Determine the (x, y) coordinate at the center of the cell enclosing the given text.  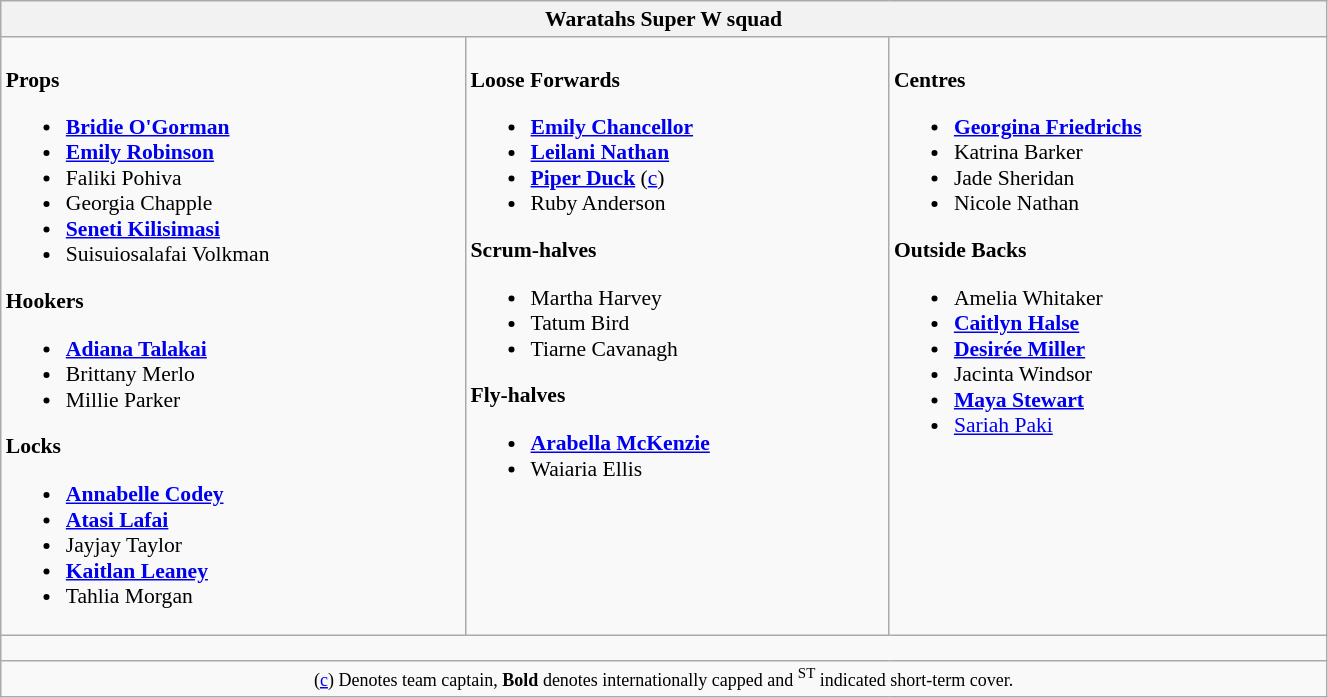
(c) Denotes team captain, Bold denotes internationally capped and ST indicated short-term cover. (664, 680)
Waratahs Super W squad (664, 19)
